Return (x, y) of the center of cell containing provided text 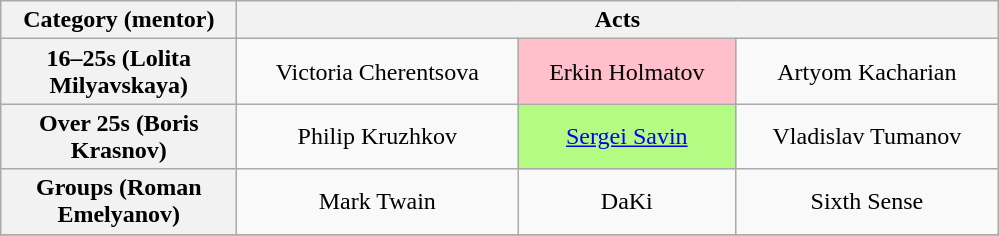
Mark Twain (378, 202)
Sergei Savin (627, 136)
Over 25s (Boris Krasnov) (119, 136)
DaKi (627, 202)
Vladislav Tumanov (867, 136)
Erkin Holmatov (627, 72)
Sixth Sense (867, 202)
Acts (618, 20)
Groups (Roman Emelyanov) (119, 202)
Artyom Kacharian (867, 72)
Category (mentor) (119, 20)
Victoria Cherentsova (378, 72)
Philip Kruzhkov (378, 136)
16–25s (Lolita Milyavskaya) (119, 72)
